Extract the (x, y) coordinate from the center of the cell holding the provided text.  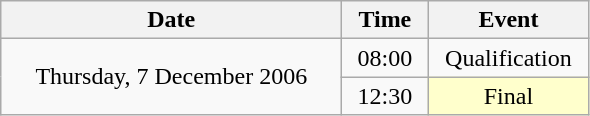
12:30 (385, 96)
Thursday, 7 December 2006 (172, 77)
Event (508, 20)
Time (385, 20)
08:00 (385, 58)
Qualification (508, 58)
Date (172, 20)
Final (508, 96)
